Find where the given text appears and provide that cell's center as (X, Y) coordinate. 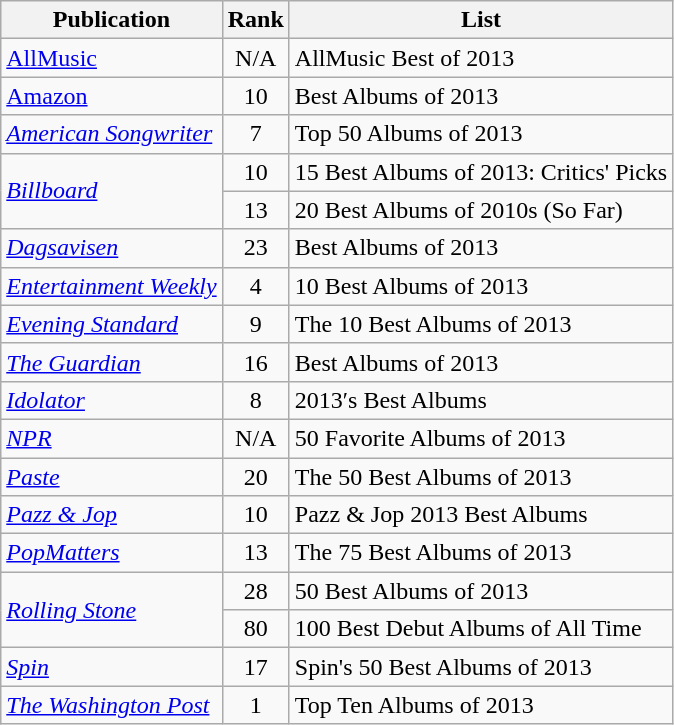
8 (256, 400)
Amazon (112, 96)
American Songwriter (112, 134)
80 (256, 629)
Pazz & Jop 2013 Best Albums (480, 515)
23 (256, 248)
50 Best Albums of 2013 (480, 591)
Billboard (112, 191)
AllMusic (112, 58)
2013′s Best Albums (480, 400)
The 75 Best Albums of 2013 (480, 553)
20 Best Albums of 2010s (So Far) (480, 210)
Spin's 50 Best Albums of 2013 (480, 667)
The Guardian (112, 362)
Dagsavisen (112, 248)
PopMatters (112, 553)
7 (256, 134)
Rolling Stone (112, 610)
NPR (112, 438)
Top Ten Albums of 2013 (480, 705)
The 50 Best Albums of 2013 (480, 477)
17 (256, 667)
16 (256, 362)
4 (256, 286)
50 Favorite Albums of 2013 (480, 438)
Idolator (112, 400)
Publication (112, 20)
Evening Standard (112, 324)
List (480, 20)
20 (256, 477)
The Washington Post (112, 705)
The 10 Best Albums of 2013 (480, 324)
10 Best Albums of 2013 (480, 286)
Entertainment Weekly (112, 286)
Paste (112, 477)
100 Best Debut Albums of All Time (480, 629)
Top 50 Albums of 2013 (480, 134)
9 (256, 324)
AllMusic Best of 2013 (480, 58)
15 Best Albums of 2013: Critics' Picks (480, 172)
Rank (256, 20)
Pazz & Jop (112, 515)
Spin (112, 667)
1 (256, 705)
28 (256, 591)
